Return the (X, Y) coordinate for the center point of the cell that contains the specified text.  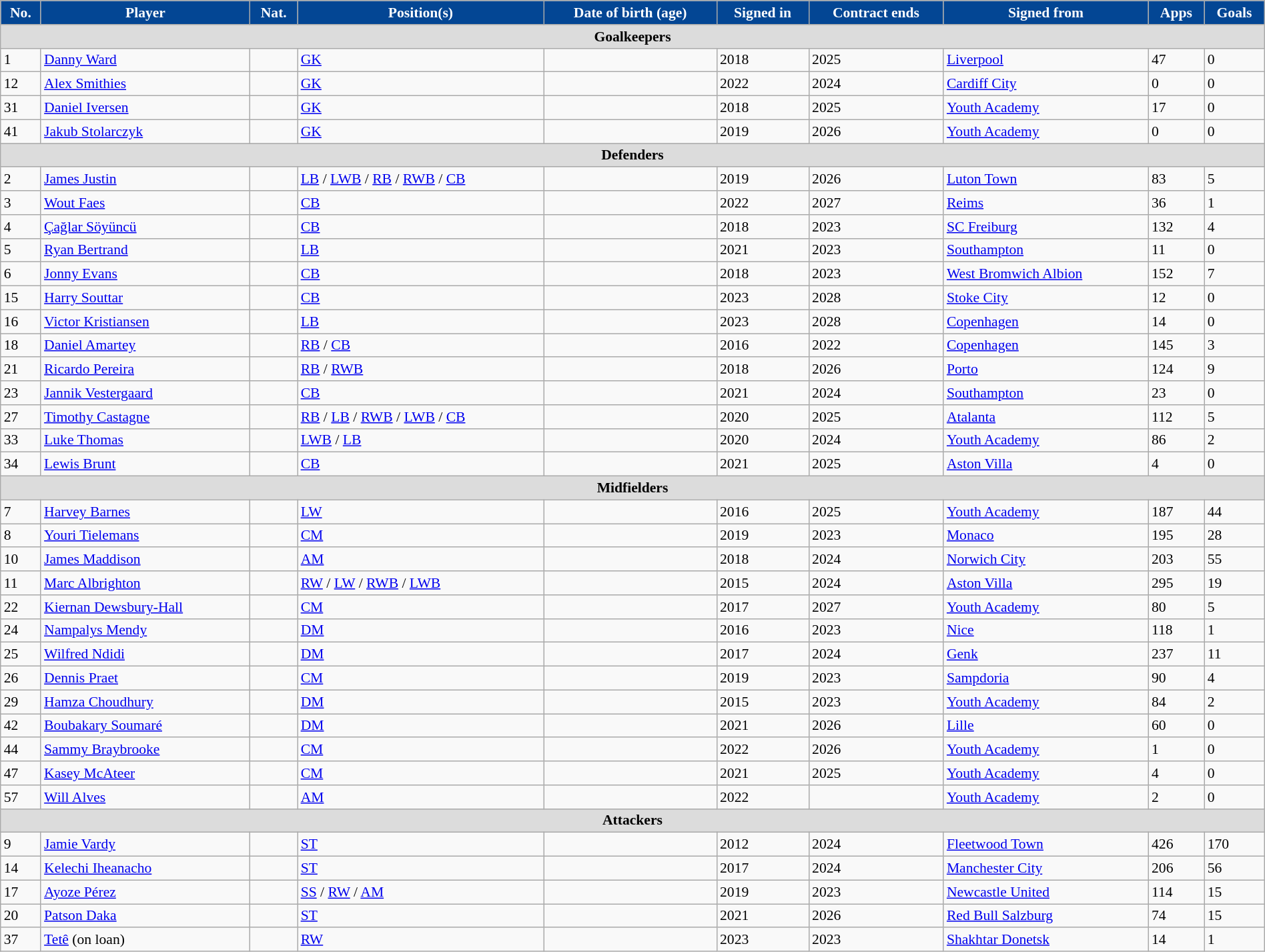
21 (21, 370)
Stoke City (1046, 298)
34 (21, 464)
Signed from (1046, 13)
27 (21, 417)
No. (21, 13)
Attackers (632, 821)
41 (21, 131)
Lewis Brunt (145, 464)
RB / CB (421, 346)
Signed in (763, 13)
10 (21, 560)
187 (1176, 512)
Contract ends (876, 13)
LW (421, 512)
Jakub Stolarczyk (145, 131)
Kasey McAteer (145, 773)
Sammy Braybrooke (145, 750)
Timothy Castagne (145, 417)
Fleetwood Town (1046, 845)
152 (1176, 274)
Nampalys Mendy (145, 630)
Defenders (632, 155)
90 (1176, 678)
Victor Kristiansen (145, 322)
60 (1176, 726)
Apps (1176, 13)
195 (1176, 536)
Red Bull Salzburg (1046, 916)
20 (21, 916)
Ricardo Pereira (145, 370)
Kelechi Iheanacho (145, 869)
Manchester City (1046, 869)
Newcastle United (1046, 892)
86 (1176, 440)
Tetê (on loan) (145, 940)
132 (1176, 227)
RW / LW / RWB / LWB (421, 583)
36 (1176, 203)
Kiernan Dewsbury-Hall (145, 607)
Date of birth (age) (630, 13)
Monaco (1046, 536)
29 (21, 702)
16 (21, 322)
Atalanta (1046, 417)
Goalkeepers (632, 37)
Norwich City (1046, 560)
8 (21, 536)
84 (1176, 702)
2012 (763, 845)
426 (1176, 845)
Daniel Amartey (145, 346)
Reims (1046, 203)
Youri Tielemans (145, 536)
SS / RW / AM (421, 892)
Porto (1046, 370)
Midfielders (632, 488)
26 (21, 678)
Jannik Vestergaard (145, 393)
55 (1234, 560)
18 (21, 346)
124 (1176, 370)
Danny Ward (145, 60)
Çağlar Söyüncü (145, 227)
Ayoze Pérez (145, 892)
Harvey Barnes (145, 512)
Wout Faes (145, 203)
RW (421, 940)
Harry Souttar (145, 298)
SC Freiburg (1046, 227)
31 (21, 108)
6 (21, 274)
Jamie Vardy (145, 845)
206 (1176, 869)
145 (1176, 346)
Dennis Praet (145, 678)
237 (1176, 654)
Lille (1046, 726)
112 (1176, 417)
Luton Town (1046, 179)
203 (1176, 560)
Nat. (274, 13)
19 (1234, 583)
24 (21, 630)
Wilfred Ndidi (145, 654)
57 (21, 797)
37 (21, 940)
170 (1234, 845)
LB / LWB / RB / RWB / CB (421, 179)
22 (21, 607)
Sampdoria (1046, 678)
25 (21, 654)
Goals (1234, 13)
Marc Albrighton (145, 583)
28 (1234, 536)
83 (1176, 179)
James Justin (145, 179)
74 (1176, 916)
Position(s) (421, 13)
42 (21, 726)
Alex Smithies (145, 84)
114 (1176, 892)
Jonny Evans (145, 274)
LWB / LB (421, 440)
James Maddison (145, 560)
West Bromwich Albion (1046, 274)
Shakhtar Donetsk (1046, 940)
Player (145, 13)
Liverpool (1046, 60)
RB / LB / RWB / LWB / CB (421, 417)
Boubakary Soumaré (145, 726)
Nice (1046, 630)
Hamza Choudhury (145, 702)
Patson Daka (145, 916)
33 (21, 440)
Luke Thomas (145, 440)
Will Alves (145, 797)
Genk (1046, 654)
80 (1176, 607)
Cardiff City (1046, 84)
Daniel Iversen (145, 108)
118 (1176, 630)
56 (1234, 869)
Ryan Bertrand (145, 250)
295 (1176, 583)
RB / RWB (421, 370)
